Determine the [x, y] coordinate at the center of the cell enclosing the given text.  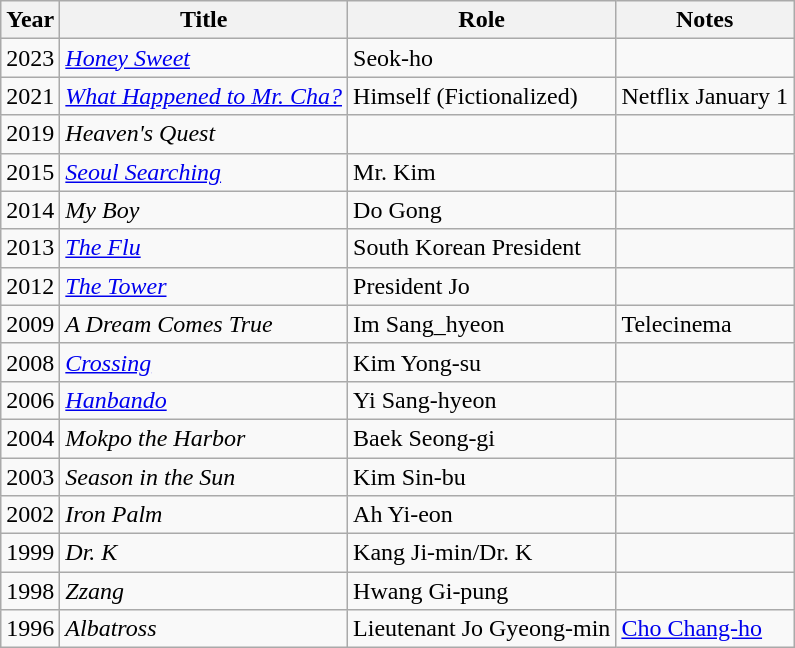
Im Sang_hyeon [482, 324]
Crossing [204, 362]
Season in the Sun [204, 477]
South Korean President [482, 248]
Netflix January 1 [705, 96]
Mr. Kim [482, 172]
Do Gong [482, 210]
Hanbando [204, 400]
What Happened to Mr. Cha? [204, 96]
Iron Palm [204, 515]
Telecinema [705, 324]
2013 [30, 248]
Albatross [204, 629]
2014 [30, 210]
2021 [30, 96]
Seoul Searching [204, 172]
2003 [30, 477]
Kim Sin-bu [482, 477]
Kim Yong-su [482, 362]
Hwang Gi-pung [482, 591]
2023 [30, 58]
Role [482, 20]
2019 [30, 134]
Title [204, 20]
Seok-ho [482, 58]
Lieutenant Jo Gyeong-min [482, 629]
Year [30, 20]
1998 [30, 591]
2008 [30, 362]
Heaven's Quest [204, 134]
1996 [30, 629]
The Flu [204, 248]
Honey Sweet [204, 58]
2004 [30, 438]
2002 [30, 515]
Yi Sang-hyeon [482, 400]
1999 [30, 553]
Dr. K [204, 553]
President Jo [482, 286]
Cho Chang-ho [705, 629]
Kang Ji-min/Dr. K [482, 553]
Notes [705, 20]
A Dream Comes True [204, 324]
2009 [30, 324]
The Tower [204, 286]
Zzang [204, 591]
My Boy [204, 210]
Baek Seong-gi [482, 438]
2015 [30, 172]
Mokpo the Harbor [204, 438]
Ah Yi-eon [482, 515]
Himself (Fictionalized) [482, 96]
2006 [30, 400]
2012 [30, 286]
